From the cell containing the given text, extract its center point as (x, y) coordinate. 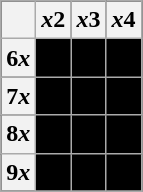
x4 (124, 20)
8x (18, 134)
7x (18, 96)
x2 (54, 20)
6x (18, 58)
x3 (88, 20)
9x (18, 172)
